Pinpoint the cell where the given text exists, returning its (X, Y) midpoint coordinate. 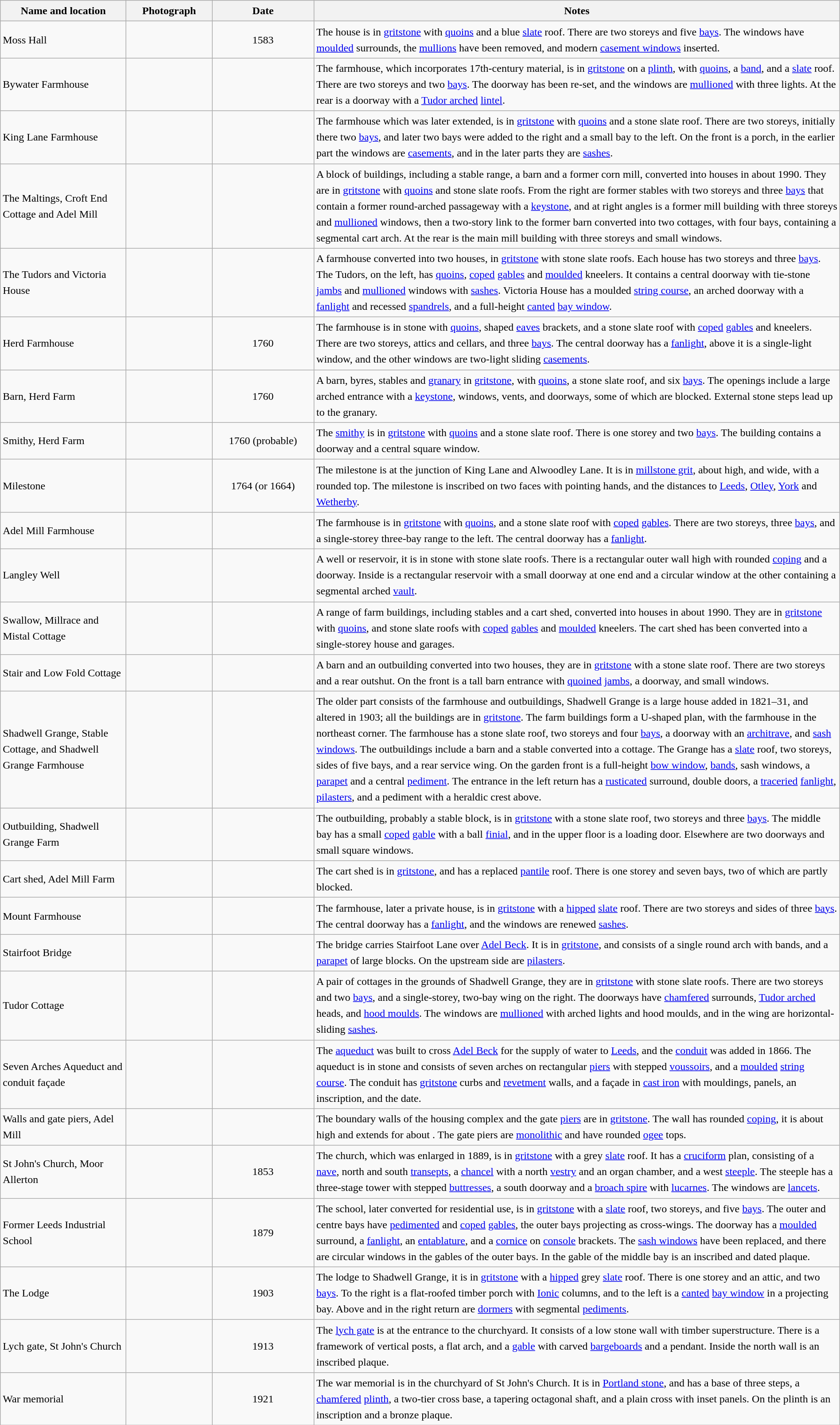
Tudor Cottage (63, 1005)
Lych gate, St John's Church (63, 1346)
Photograph (169, 11)
Walls and gate piers, Adel Mill (63, 1127)
Notes (577, 11)
1921 (263, 1399)
Barn, Herd Farm (63, 396)
War memorial (63, 1399)
1764 (or 1664) (263, 486)
King Lane Farmhouse (63, 137)
Bywater Farmhouse (63, 84)
Milestone (63, 486)
Stairfoot Bridge (63, 953)
The cart shed is in gritstone, and has a replaced pantile roof. There is one storey and seven bays, two of which are partly blocked. (577, 879)
Name and location (63, 11)
1879 (263, 1232)
Cart shed, Adel Mill Farm (63, 879)
The Maltings, Croft End Cottage and Adel Mill (63, 206)
Mount Farmhouse (63, 916)
Date (263, 11)
St John's Church, Moor Allerton (63, 1172)
Shadwell Grange, Stable Cottage, and Shadwell Grange Farmhouse (63, 750)
1903 (263, 1293)
Former Leeds Industrial School (63, 1232)
1583 (263, 40)
Stair and Low Fold Cottage (63, 673)
Seven Arches Aqueduct and conduit façade (63, 1074)
Langley Well (63, 575)
1853 (263, 1172)
1760 (probable) (263, 441)
Outbuilding, Shadwell Grange Farm (63, 834)
Swallow, Millrace and Mistal Cottage (63, 629)
The Lodge (63, 1293)
Smithy, Herd Farm (63, 441)
Moss Hall (63, 40)
Herd Farmhouse (63, 343)
The Tudors and Victoria House (63, 283)
1913 (263, 1346)
Adel Mill Farmhouse (63, 530)
